Find where the given text appears and provide that cell's center as (X, Y) coordinate. 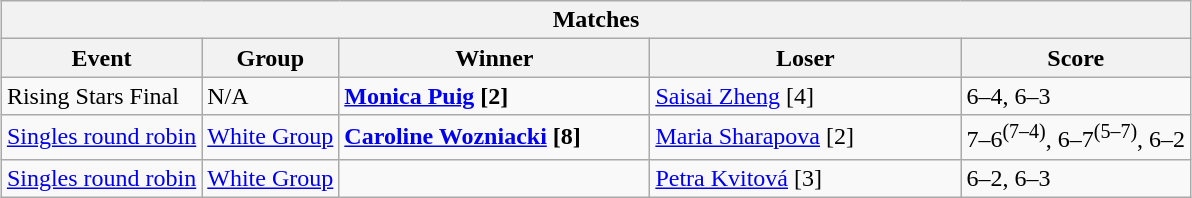
Event (101, 58)
Winner (494, 58)
Saisai Zheng [4] (806, 96)
Caroline Wozniacki [8] (494, 138)
6–2, 6–3 (1076, 178)
Rising Stars Final (101, 96)
6–4, 6–3 (1076, 96)
Loser (806, 58)
Matches (596, 20)
Score (1076, 58)
7–6(7–4), 6–7(5–7), 6–2 (1076, 138)
Group (270, 58)
N/A (270, 96)
Monica Puig [2] (494, 96)
Maria Sharapova [2] (806, 138)
Petra Kvitová [3] (806, 178)
